Extract the [x, y] coordinate from the center of the cell holding the provided text.  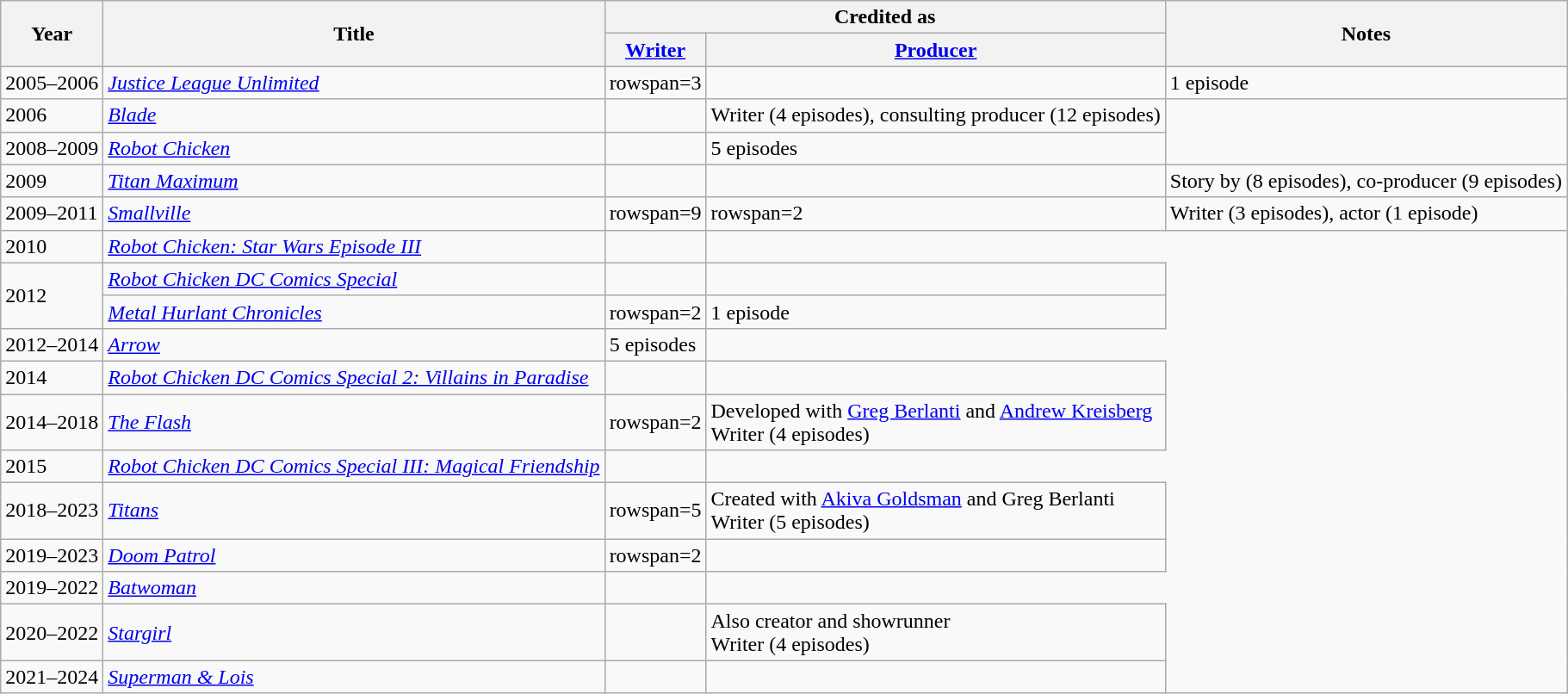
Also creator and showrunnerWriter (4 episodes) [935, 632]
Batwoman [354, 588]
2019–2023 [52, 555]
Credited as [885, 17]
Metal Hurlant Chronicles [354, 312]
Title [354, 34]
2018–2023 [52, 511]
Robot Chicken DC Comics Special [354, 279]
2012–2014 [52, 344]
2021–2024 [52, 677]
2015 [52, 467]
2006 [52, 115]
Doom Patrol [354, 555]
Justice League Unlimited [354, 83]
Robot Chicken DC Comics Special 2: Villains in Paradise [354, 377]
rowspan=3 [655, 83]
Titans [354, 511]
Titan Maximum [354, 181]
2009–2011 [52, 214]
Robot Chicken [354, 148]
rowspan=5 [655, 511]
Producer [935, 50]
2008–2009 [52, 148]
Robot Chicken DC Comics Special III: Magical Friendship [354, 467]
Arrow [354, 344]
Developed with Greg Berlanti and Andrew KreisbergWriter (4 episodes) [935, 422]
Robot Chicken: Star Wars Episode III [354, 246]
Writer (4 episodes), consulting producer (12 episodes) [935, 115]
Writer [655, 50]
Year [52, 34]
Blade [354, 115]
2014 [52, 377]
Smallville [354, 214]
Stargirl [354, 632]
2012 [52, 295]
Superman & Lois [354, 677]
Writer (3 episodes), actor (1 episode) [1366, 214]
The Flash [354, 422]
Story by (8 episodes), co-producer (9 episodes) [1366, 181]
Created with Akiva Goldsman and Greg BerlantiWriter (5 episodes) [935, 511]
2020–2022 [52, 632]
2005–2006 [52, 83]
2009 [52, 181]
rowspan=9 [655, 214]
Notes [1366, 34]
2019–2022 [52, 588]
2014–2018 [52, 422]
2010 [52, 246]
